Extract the (x, y) coordinate from the center of the cell holding the provided text.  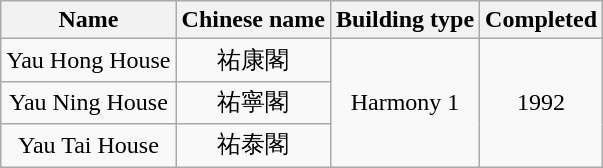
Yau Ning House (88, 102)
Name (88, 20)
Building type (404, 20)
Chinese name (253, 20)
Completed (542, 20)
Yau Tai House (88, 146)
祐康閣 (253, 60)
Harmony 1 (404, 103)
Yau Hong House (88, 60)
祐寧閣 (253, 102)
祐泰閣 (253, 146)
1992 (542, 103)
